Extract the (X, Y) coordinate from the center of the cell holding the provided text.  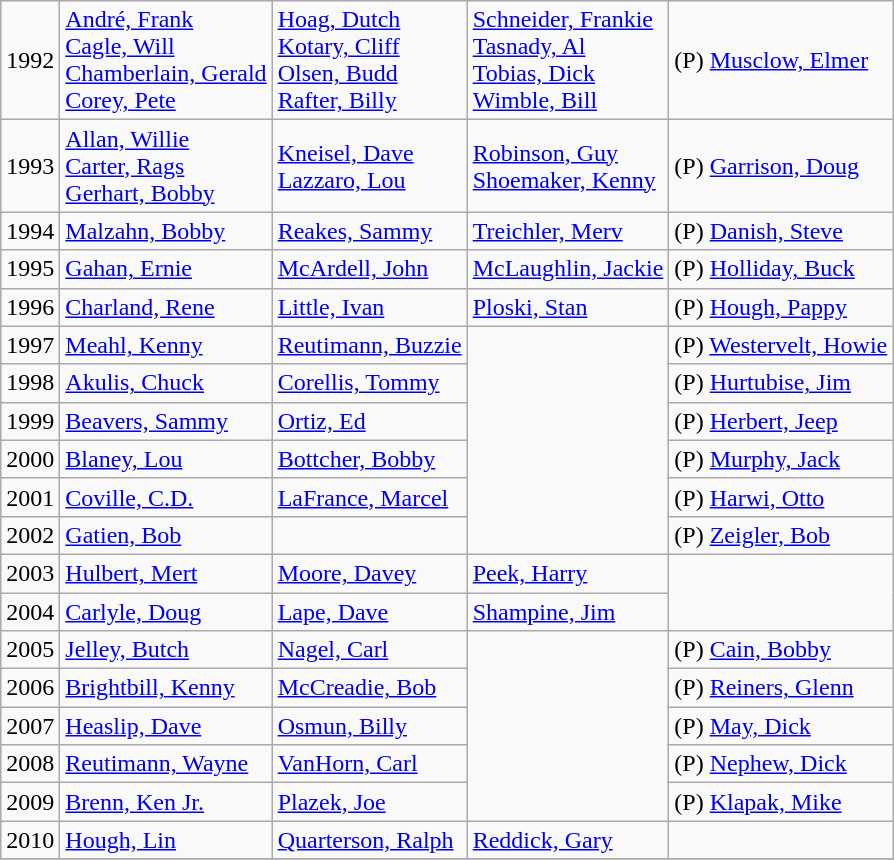
(P) Garrison, Doug (781, 166)
(P) May, Dick (781, 726)
2007 (30, 726)
Little, Ivan (370, 307)
Reutimann, Buzzie (370, 345)
(P) Herbert, Jeep (781, 421)
Treichler, Merv (568, 231)
Charland, Rene (166, 307)
1994 (30, 231)
2005 (30, 650)
VanHorn, Carl (370, 764)
Hough, Lin (166, 840)
(P) Hurtubise, Jim (781, 383)
André, FrankCagle, WillChamberlain, GeraldCorey, Pete (166, 60)
Ploski, Stan (568, 307)
Heaslip, Dave (166, 726)
Blaney, Lou (166, 459)
Reutimann, Wayne (166, 764)
2009 (30, 802)
Peek, Harry (568, 573)
2010 (30, 840)
Ortiz, Ed (370, 421)
1992 (30, 60)
(P) Musclow, Elmer (781, 60)
Akulis, Chuck (166, 383)
Plazek, Joe (370, 802)
Schneider, FrankieTasnady, AlTobias, DickWimble, Bill (568, 60)
Beavers, Sammy (166, 421)
Osmun, Billy (370, 726)
Brightbill, Kenny (166, 688)
Moore, Davey (370, 573)
Shampine, Jim (568, 611)
(P) Holliday, Buck (781, 269)
1998 (30, 383)
Meahl, Kenny (166, 345)
Coville, C.D. (166, 497)
Quarterson, Ralph (370, 840)
2000 (30, 459)
1993 (30, 166)
Reddick, Gary (568, 840)
1999 (30, 421)
(P) Nephew, Dick (781, 764)
2008 (30, 764)
1996 (30, 307)
1997 (30, 345)
(P) Hough, Pappy (781, 307)
Hulbert, Mert (166, 573)
Gahan, Ernie (166, 269)
(P) Danish, Steve (781, 231)
Robinson, GuyShoemaker, Kenny (568, 166)
(P) Westervelt, Howie (781, 345)
Lape, Dave (370, 611)
LaFrance, Marcel (370, 497)
Reakes, Sammy (370, 231)
Hoag, DutchKotary, CliffOlsen, BuddRafter, Billy (370, 60)
Bottcher, Bobby (370, 459)
(P) Zeigler, Bob (781, 535)
Brenn, Ken Jr. (166, 802)
2004 (30, 611)
(P) Klapak, Mike (781, 802)
(P) Reiners, Glenn (781, 688)
McLaughlin, Jackie (568, 269)
Allan, WillieCarter, RagsGerhart, Bobby (166, 166)
Malzahn, Bobby (166, 231)
(P) Murphy, Jack (781, 459)
Jelley, Butch (166, 650)
Carlyle, Doug (166, 611)
McCreadie, Bob (370, 688)
Kneisel, DaveLazzaro, Lou (370, 166)
Corellis, Tommy (370, 383)
2003 (30, 573)
2002 (30, 535)
(P) Cain, Bobby (781, 650)
Nagel, Carl (370, 650)
Gatien, Bob (166, 535)
(P) Harwi, Otto (781, 497)
1995 (30, 269)
McArdell, John (370, 269)
2006 (30, 688)
2001 (30, 497)
